Determine the (X, Y) coordinate at the center of the cell enclosing the given text.  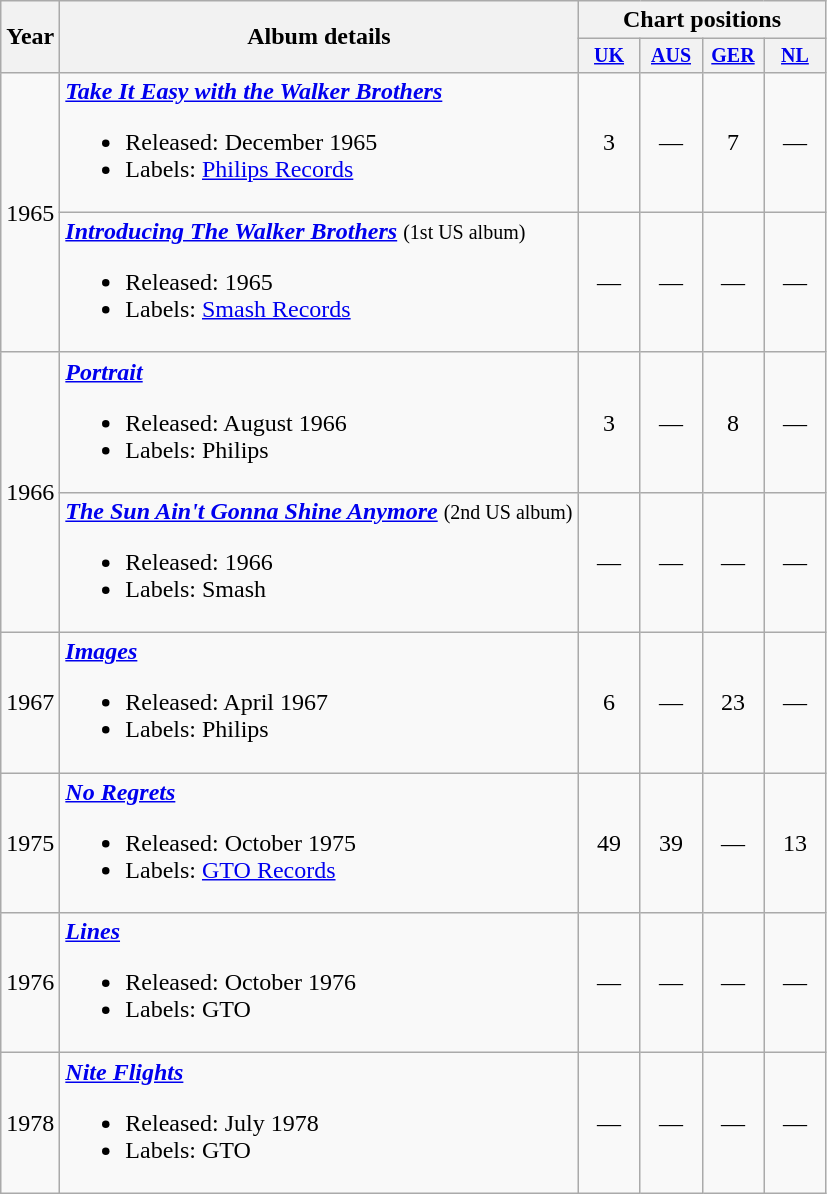
49 (609, 843)
LinesReleased: October 1976Labels: GTO (319, 983)
GER (733, 56)
Chart positions (702, 20)
AUS (671, 56)
ImagesReleased: April 1967Labels: Philips (319, 703)
1966 (30, 492)
Album details (319, 37)
23 (733, 703)
1976 (30, 983)
1967 (30, 703)
Year (30, 37)
39 (671, 843)
UK (609, 56)
Take It Easy with the Walker BrothersReleased: December 1965Labels: Philips Records (319, 142)
1978 (30, 1123)
7 (733, 142)
PortraitReleased: August 1966Labels: Philips (319, 422)
8 (733, 422)
NL (795, 56)
13 (795, 843)
Introducing The Walker Brothers (1st US album)Released: 1965Labels: Smash Records (319, 282)
No RegretsReleased: October 1975Labels: GTO Records (319, 843)
1965 (30, 212)
The Sun Ain't Gonna Shine Anymore (2nd US album)Released: 1966Labels: Smash (319, 562)
6 (609, 703)
1975 (30, 843)
Nite FlightsReleased: July 1978Labels: GTO (319, 1123)
